Determine the (X, Y) coordinate at the center of the cell enclosing the given text.  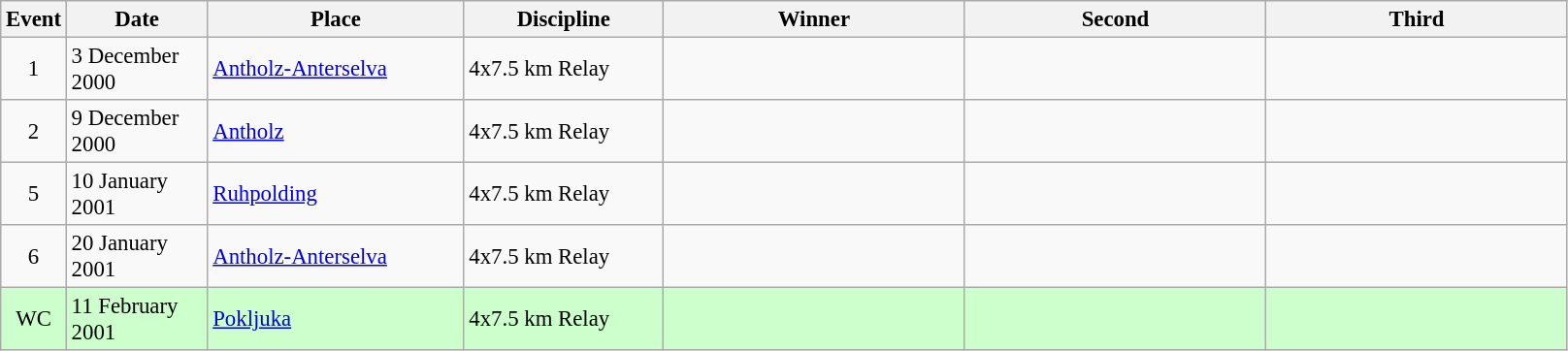
5 (34, 194)
6 (34, 256)
1 (34, 70)
Pokljuka (336, 320)
Ruhpolding (336, 194)
Second (1116, 19)
20 January 2001 (137, 256)
Antholz (336, 132)
Discipline (564, 19)
10 January 2001 (137, 194)
11 February 2001 (137, 320)
Third (1417, 19)
3 December 2000 (137, 70)
2 (34, 132)
Date (137, 19)
WC (34, 320)
Event (34, 19)
9 December 2000 (137, 132)
Place (336, 19)
Winner (815, 19)
